Search for the cell housing the specified text and yield its [X, Y] center coordinate. 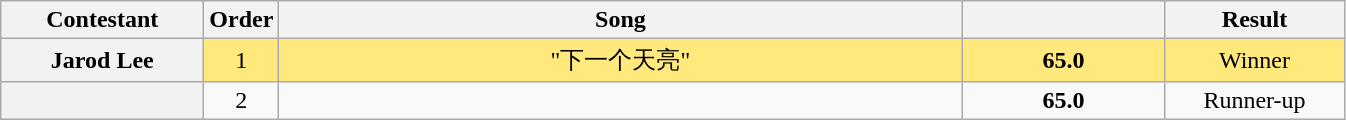
Song [620, 20]
Runner-up [1254, 100]
Contestant [102, 20]
Jarod Lee [102, 60]
Result [1254, 20]
Winner [1254, 60]
2 [242, 100]
Order [242, 20]
"下一个天亮" [620, 60]
1 [242, 60]
